Identify which cell holds the provided text, then report its [X, Y] central coordinate. 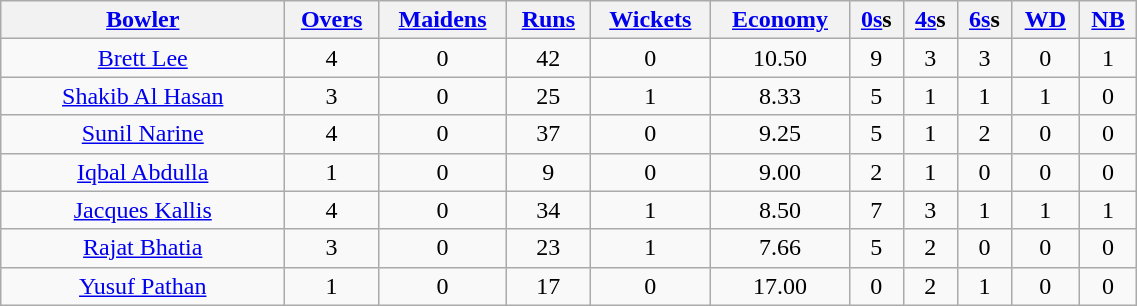
17.00 [780, 286]
Iqbal Abdulla [143, 172]
17 [548, 286]
NB [1108, 20]
Bowler [143, 20]
34 [548, 210]
Brett Lee [143, 58]
Runs [548, 20]
7 [876, 210]
Economy [780, 20]
0ss [876, 20]
37 [548, 134]
Sunil Narine [143, 134]
6ss [984, 20]
Yusuf Pathan [143, 286]
23 [548, 248]
10.50 [780, 58]
7.66 [780, 248]
4ss [930, 20]
9.25 [780, 134]
Maidens [442, 20]
42 [548, 58]
Jacques Kallis [143, 210]
Shakib Al Hasan [143, 96]
25 [548, 96]
8.50 [780, 210]
Rajat Bhatia [143, 248]
Overs [332, 20]
8.33 [780, 96]
WD [1045, 20]
9.00 [780, 172]
Wickets [650, 20]
